Extract the (X, Y) coordinate from the center of the cell holding the provided text.  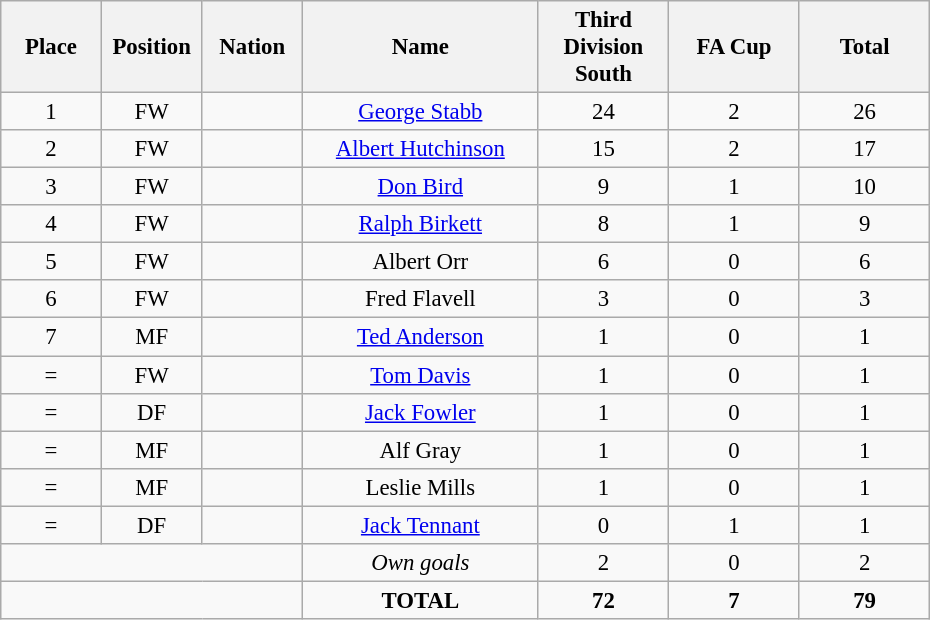
Fred Flavell (421, 299)
10 (864, 187)
17 (864, 149)
Name (421, 47)
5 (52, 262)
Own goals (421, 563)
Jack Tennant (421, 525)
Place (52, 47)
4 (52, 224)
Albert Hutchinson (421, 149)
Leslie Mills (421, 487)
Ted Anderson (421, 337)
79 (864, 600)
Total (864, 47)
15 (604, 149)
Albert Orr (421, 262)
24 (604, 112)
Position (152, 47)
Jack Fowler (421, 412)
Don Bird (421, 187)
FA Cup (734, 47)
Ralph Birkett (421, 224)
TOTAL (421, 600)
26 (864, 112)
8 (604, 224)
Alf Gray (421, 450)
Third Division South (604, 47)
72 (604, 600)
George Stabb (421, 112)
Nation (252, 47)
Tom Davis (421, 375)
